Provide the [x, y] coordinate of the cell's center where the given text is located.  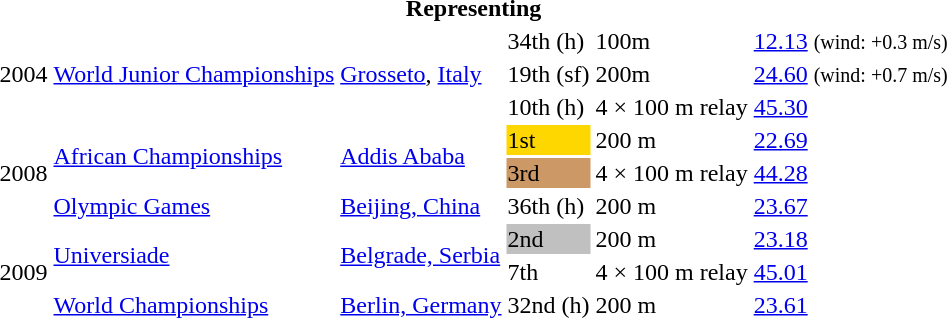
World Junior Championships [194, 74]
19th (sf) [548, 74]
Grosseto, Italy [421, 74]
7th [548, 272]
10th (h) [548, 107]
Addis Ababa [421, 156]
Belgrade, Serbia [421, 256]
34th (h) [548, 41]
3rd [548, 173]
Olympic Games [194, 206]
African Championships [194, 156]
36th (h) [548, 206]
Beijing, China [421, 206]
200m [672, 74]
Universiade [194, 256]
100m [672, 41]
1st [548, 140]
2nd [548, 239]
